Extract the [X, Y] coordinate from the center of the cell holding the provided text.  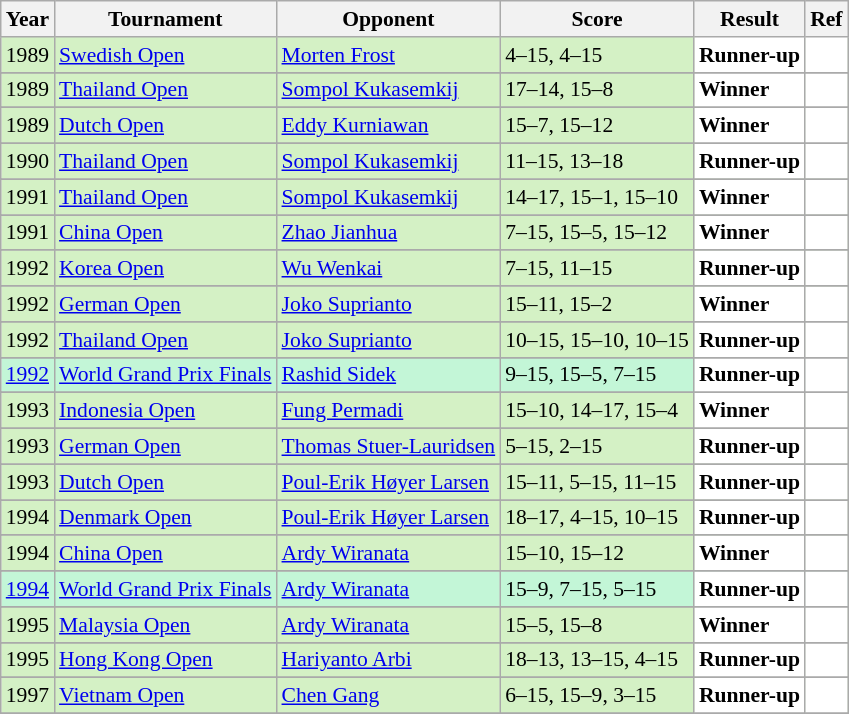
11–15, 13–18 [597, 162]
Vietnam Open [165, 696]
Zhao Jianhua [388, 233]
18–17, 4–15, 10–15 [597, 518]
5–15, 2–15 [597, 447]
10–15, 15–10, 10–15 [597, 340]
Chen Gang [388, 696]
4–15, 4–15 [597, 55]
Swedish Open [165, 55]
Hariyanto Arbi [388, 660]
15–5, 15–8 [597, 625]
7–15, 15–5, 15–12 [597, 233]
Korea Open [165, 269]
15–7, 15–12 [597, 126]
1997 [28, 696]
Malaysia Open [165, 625]
15–11, 15–2 [597, 304]
14–17, 15–1, 15–10 [597, 197]
17–14, 15–8 [597, 90]
Fung Permadi [388, 411]
9–15, 15–5, 7–15 [597, 375]
15–11, 5–15, 11–15 [597, 482]
Ref [826, 19]
Morten Frost [388, 55]
Denmark Open [165, 518]
Tournament [165, 19]
Eddy Kurniawan [388, 126]
18–13, 13–15, 4–15 [597, 660]
15–10, 14–17, 15–4 [597, 411]
Hong Kong Open [165, 660]
7–15, 11–15 [597, 269]
15–10, 15–12 [597, 554]
1990 [28, 162]
Thomas Stuer-Lauridsen [388, 447]
Opponent [388, 19]
Rashid Sidek [388, 375]
Indonesia Open [165, 411]
Result [750, 19]
Wu Wenkai [388, 269]
6–15, 15–9, 3–15 [597, 696]
15–9, 7–15, 5–15 [597, 589]
Score [597, 19]
Year [28, 19]
